Detect which cell encompasses the target text, then output its [x, y] center coordinate. 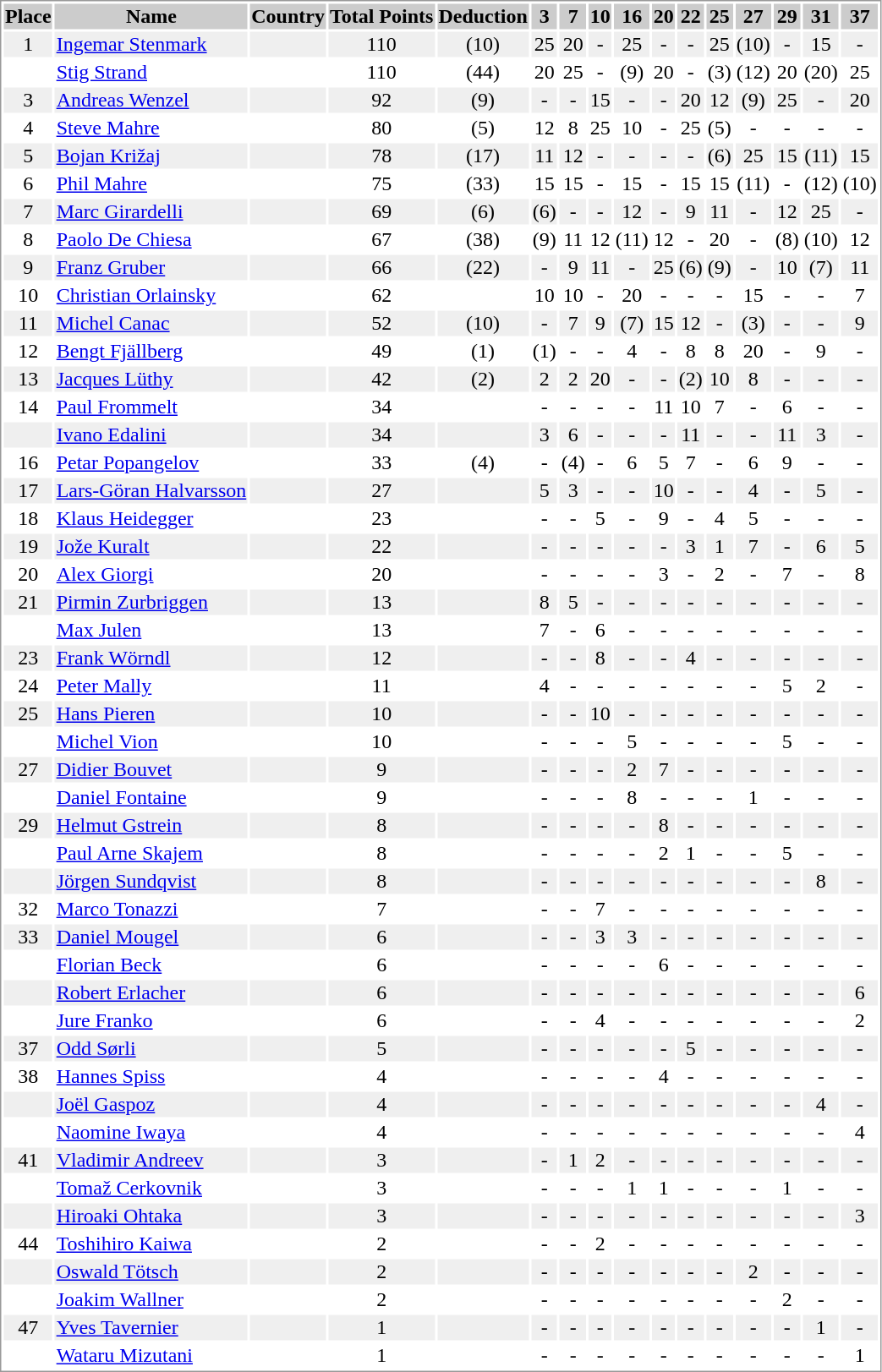
75 [381, 183]
42 [381, 380]
Petar Popangelov [151, 462]
Paul Arne Skajem [151, 853]
Name [151, 16]
Place [28, 16]
(44) [483, 72]
Joël Gaspoz [151, 1105]
41 [28, 1161]
Michel Vion [151, 741]
Ingemar Stenmark [151, 45]
Paul Frommelt [151, 407]
17 [28, 491]
44 [28, 1244]
92 [381, 101]
Jože Kuralt [151, 547]
Max Julen [151, 630]
18 [28, 518]
47 [28, 1328]
Hans Pieren [151, 714]
Daniel Fontaine [151, 797]
19 [28, 547]
Daniel Mougel [151, 937]
Hiroaki Ohtaka [151, 1216]
Alex Giorgi [151, 574]
Bengt Fjällberg [151, 351]
Didier Bouvet [151, 770]
80 [381, 128]
(17) [483, 156]
Phil Mahre [151, 183]
(8) [786, 239]
Michel Canac [151, 324]
21 [28, 603]
(38) [483, 239]
Helmut Gstrein [151, 826]
62 [381, 295]
31 [820, 16]
32 [28, 909]
Peter Mally [151, 686]
67 [381, 239]
49 [381, 351]
Klaus Heidegger [151, 518]
Pirmin Zurbriggen [151, 603]
52 [381, 324]
Christian Orlainsky [151, 295]
Marc Girardelli [151, 212]
Tomaž Cerkovnik [151, 1188]
Joakim Wallner [151, 1299]
Toshihiro Kaiwa [151, 1244]
Stig Strand [151, 72]
Country [288, 16]
Robert Erlacher [151, 993]
Deduction [483, 16]
Andreas Wenzel [151, 101]
66 [381, 268]
Lars-Göran Halvarsson [151, 491]
Total Points [381, 16]
Franz Gruber [151, 268]
Paolo De Chiesa [151, 239]
Steve Mahre [151, 128]
69 [381, 212]
Odd Sørli [151, 1049]
(33) [483, 183]
Yves Tavernier [151, 1328]
Jure Franko [151, 1020]
14 [28, 407]
Oswald Tötsch [151, 1272]
(20) [820, 72]
Ivano Edalini [151, 435]
Wataru Mizutani [151, 1355]
Marco Tonazzi [151, 909]
Hannes Spiss [151, 1076]
24 [28, 686]
Vladimir Andreev [151, 1161]
38 [28, 1076]
Frank Wörndl [151, 659]
Bojan Križaj [151, 156]
Jacques Lüthy [151, 380]
Florian Beck [151, 965]
(22) [483, 268]
Jörgen Sundqvist [151, 882]
78 [381, 156]
Naomine Iwaya [151, 1132]
